Determine the [x, y] coordinate at the center of the cell enclosing the given text.  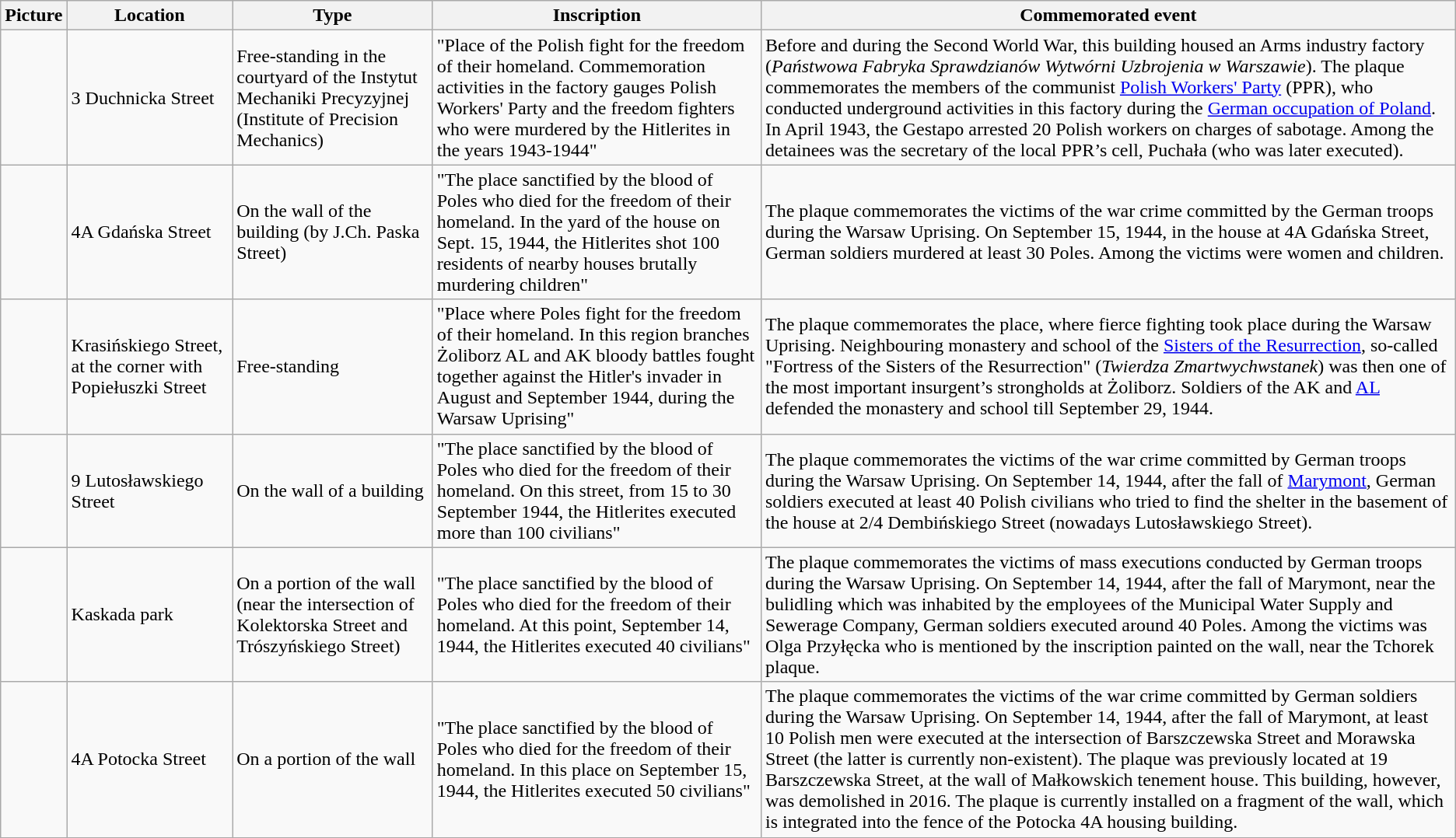
Free-standing [333, 367]
Commemorated event [1108, 16]
3 Duchnicka Street [149, 98]
Kaskada park [149, 614]
Location [149, 16]
On the wall of the building (by J.Ch. Paska Street) [333, 232]
On the wall of a building [333, 491]
On a portion of the wall [333, 759]
On a portion of the wall (near the intersection of Kolektorska Street and Trószyńskiego Street) [333, 614]
4A Potocka Street [149, 759]
4A Gdańska Street [149, 232]
Free-standing in the courtyard of the Instytut Mechaniki Precyzyjnej (Institute of Precision Mechanics) [333, 98]
9 Lutosławskiego Street [149, 491]
Inscription [597, 16]
Krasińskiego Street, at the corner with Popiełuszki Street [149, 367]
Type [333, 16]
Picture [34, 16]
